Return (X, Y) of the center of cell containing provided text 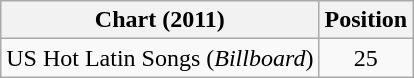
US Hot Latin Songs (Billboard) (160, 58)
25 (366, 58)
Position (366, 20)
Chart (2011) (160, 20)
